Scan for the cell matching the given text and deliver its [X, Y] coordinate at center. 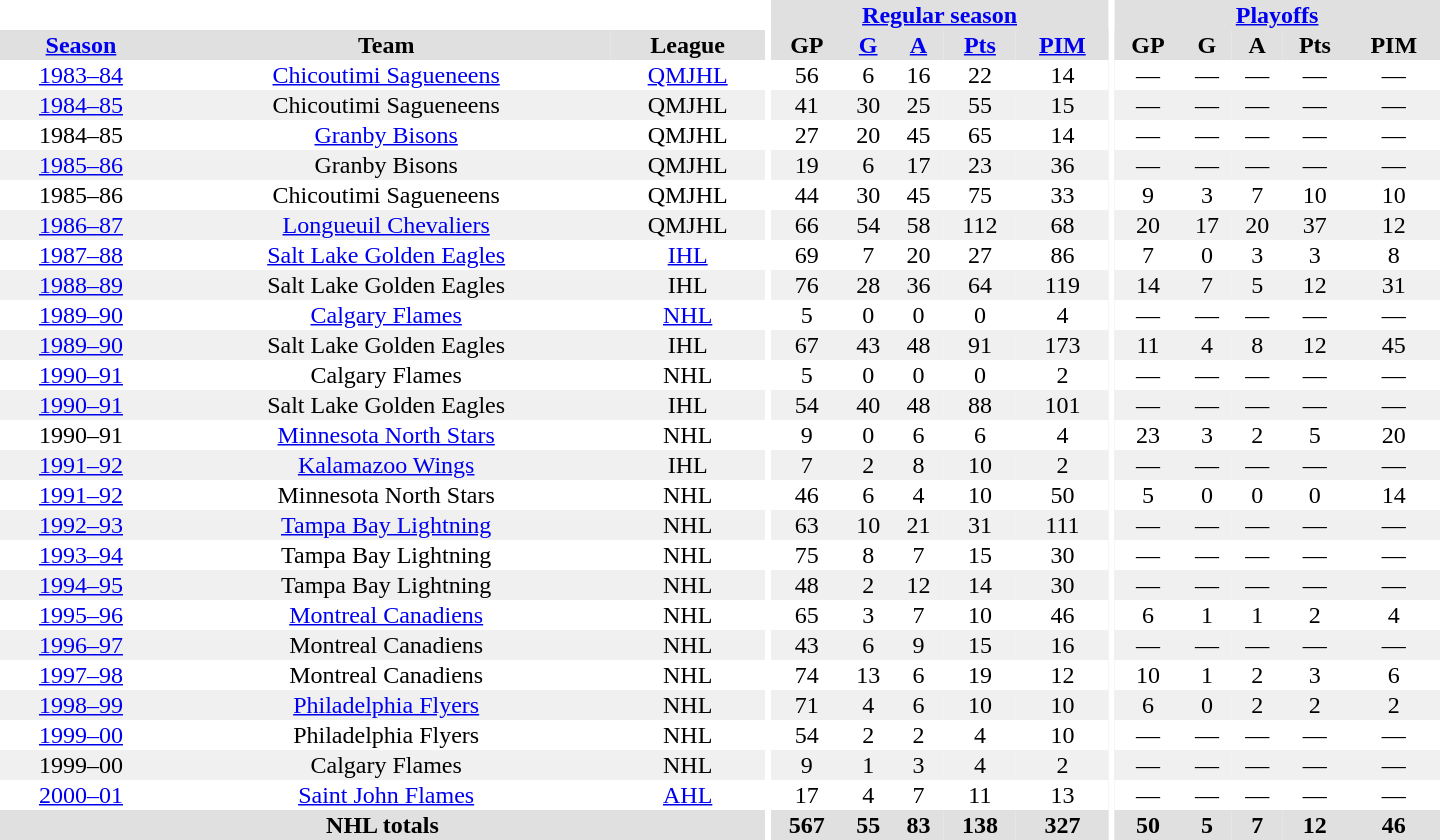
2000–01 [81, 795]
1992–93 [81, 525]
64 [980, 285]
1995–96 [81, 615]
28 [868, 285]
44 [808, 195]
Playoffs [1277, 15]
Longueuil Chevaliers [386, 225]
69 [808, 255]
Regular season [940, 15]
101 [1062, 405]
68 [1062, 225]
1987–88 [81, 255]
67 [808, 345]
Kalamazoo Wings [386, 465]
71 [808, 705]
138 [980, 825]
1986–87 [81, 225]
1993–94 [81, 555]
1997–98 [81, 675]
1983–84 [81, 75]
111 [1062, 525]
Saint John Flames [386, 795]
91 [980, 345]
66 [808, 225]
86 [1062, 255]
22 [980, 75]
1996–97 [81, 645]
83 [918, 825]
58 [918, 225]
88 [980, 405]
AHL [688, 795]
112 [980, 225]
56 [808, 75]
Season [81, 45]
NHL totals [382, 825]
League [688, 45]
41 [808, 105]
76 [808, 285]
33 [1062, 195]
63 [808, 525]
1988–89 [81, 285]
1994–95 [81, 585]
119 [1062, 285]
37 [1314, 225]
21 [918, 525]
327 [1062, 825]
567 [808, 825]
173 [1062, 345]
Team [386, 45]
74 [808, 675]
1998–99 [81, 705]
40 [868, 405]
25 [918, 105]
